Detect which cell encompasses the target text, then output its (X, Y) center coordinate. 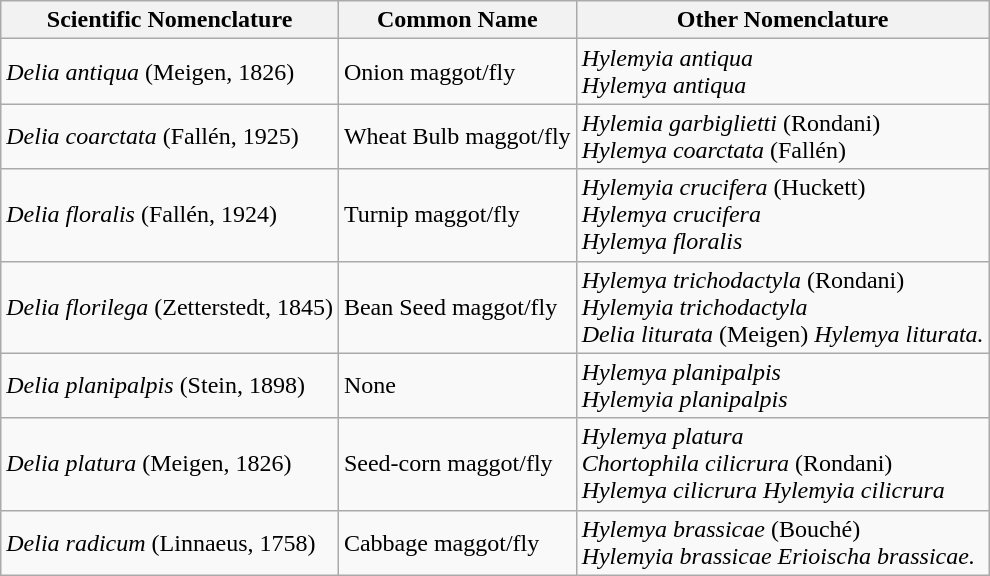
Hylemya platuraChortophila cilicrura (Rondani)Hylemya cilicrura Hylemyia cilicrura (782, 464)
Hylemyia antiquaHylemya antiqua (782, 72)
Delia coarctata (Fallén, 1925) (170, 136)
Common Name (457, 20)
Delia antiqua (Meigen, 1826) (170, 72)
Delia radicum (Linnaeus, 1758) (170, 542)
Hylemia garbiglietti (Rondani)Hylemya coarctata (Fallén) (782, 136)
Cabbage maggot/fly (457, 542)
Delia florilega (Zetterstedt, 1845) (170, 307)
Delia floralis (Fallén, 1924) (170, 215)
Onion maggot/fly (457, 72)
Turnip maggot/fly (457, 215)
Hylemya trichodactyla (Rondani)Hylemyia trichodactylaDelia liturata (Meigen) Hylemya liturata. (782, 307)
Hylemya brassicae (Bouché)Hylemyia brassicae Erioischa brassicae. (782, 542)
Bean Seed maggot/fly (457, 307)
Delia planipalpis (Stein, 1898) (170, 386)
Other Nomenclature (782, 20)
Seed-corn maggot/fly (457, 464)
Wheat Bulb maggot/fly (457, 136)
Hylemyia crucifera (Huckett)Hylemya cruciferaHylemya floralis (782, 215)
Delia platura (Meigen, 1826) (170, 464)
None (457, 386)
Scientific Nomenclature (170, 20)
Hylemya planipalpisHylemyia planipalpis (782, 386)
